Extract the [x, y] coordinate from the center of the cell holding the provided text.  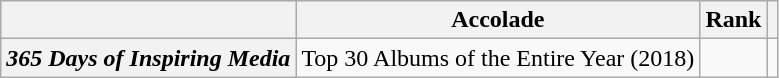
Top 30 Albums of the Entire Year (2018) [498, 58]
Rank [734, 20]
365 Days of Inspiring Media [148, 58]
Accolade [498, 20]
